From the cell containing the given text, extract its center point as [x, y] coordinate. 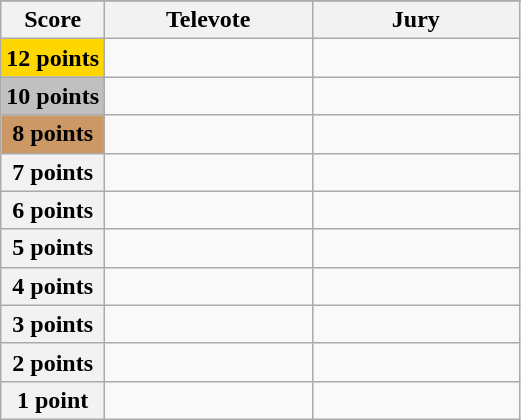
8 points [53, 134]
3 points [53, 324]
Score [53, 20]
5 points [53, 248]
4 points [53, 286]
10 points [53, 96]
2 points [53, 362]
7 points [53, 172]
Jury [416, 20]
6 points [53, 210]
12 points [53, 58]
Televote [209, 20]
1 point [53, 400]
